Output the [x, y] coordinate of the center of the cell containing the given text.  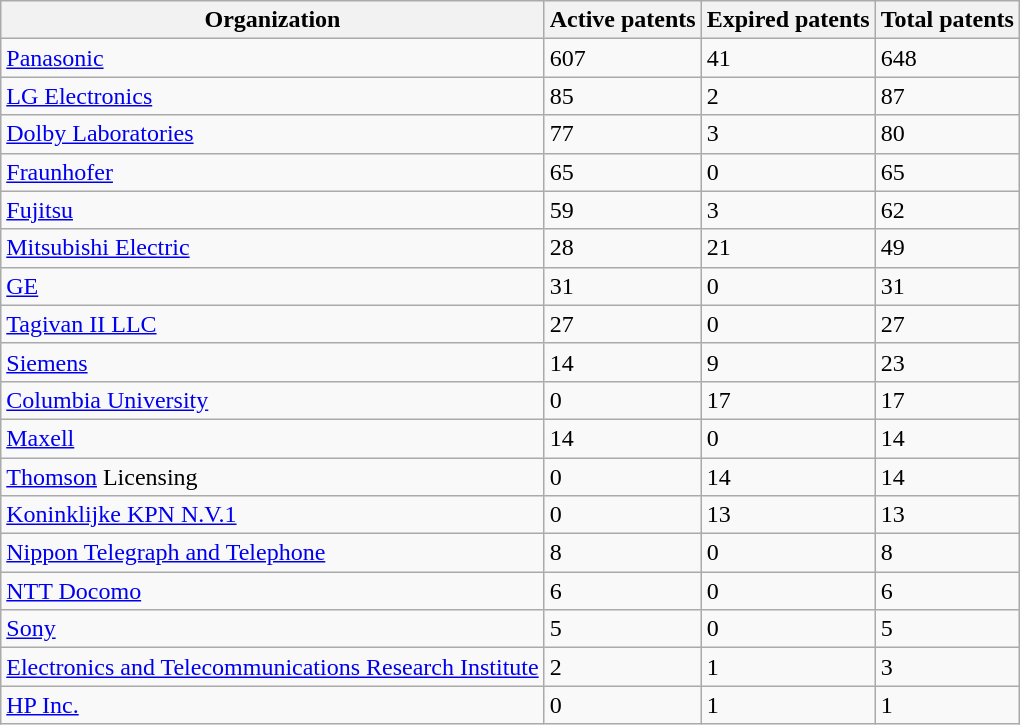
Dolby Laboratories [272, 134]
85 [622, 96]
87 [947, 96]
Siemens [272, 362]
21 [788, 248]
62 [947, 210]
Organization [272, 20]
Columbia University [272, 400]
Mitsubishi Electric [272, 248]
23 [947, 362]
41 [788, 58]
Maxell [272, 438]
648 [947, 58]
28 [622, 248]
Panasonic [272, 58]
Fujitsu [272, 210]
9 [788, 362]
77 [622, 134]
Fraunhofer [272, 172]
Thomson Licensing [272, 477]
Active patents [622, 20]
GE [272, 286]
607 [622, 58]
Expired patents [788, 20]
59 [622, 210]
HP Inc. [272, 705]
Nippon Telegraph and Telephone [272, 553]
49 [947, 248]
LG Electronics [272, 96]
80 [947, 134]
Koninklijke KPN N.V.1 [272, 515]
Sony [272, 629]
Electronics and Telecommunications Research Institute [272, 667]
NTT Docomo [272, 591]
Tagivan II LLC [272, 324]
Total patents [947, 20]
